Return the (X, Y) coordinate for the center point of the cell that contains the specified text.  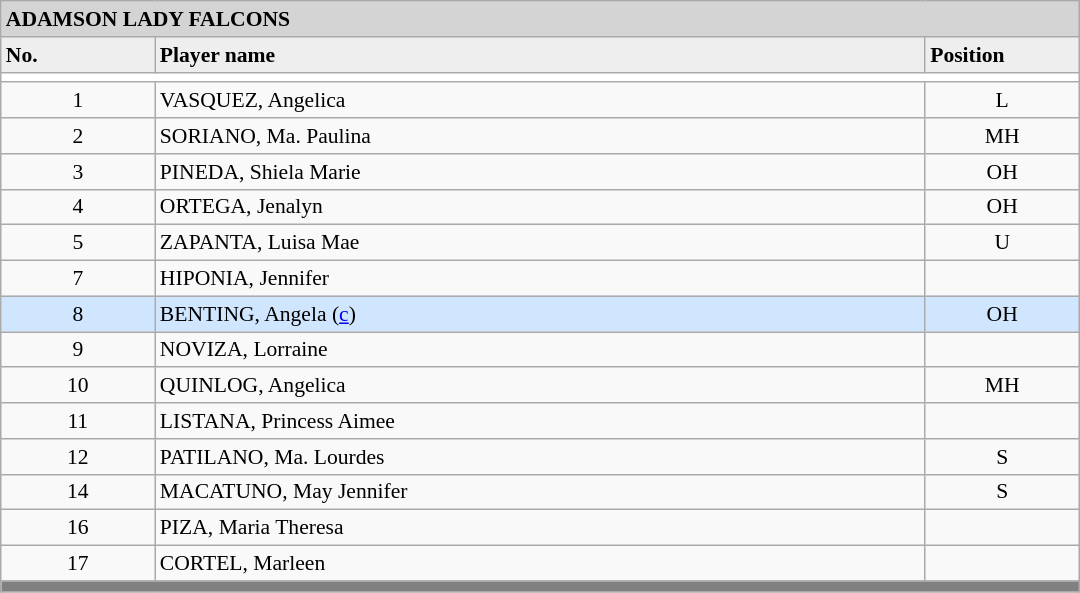
3 (78, 172)
ADAMSON LADY FALCONS (540, 19)
VASQUEZ, Angelica (540, 101)
QUINLOG, Angelica (540, 386)
ZAPANTA, Luisa Mae (540, 243)
SORIANO, Ma. Paulina (540, 136)
2 (78, 136)
ORTEGA, Jenalyn (540, 207)
U (1002, 243)
MACATUNO, May Jennifer (540, 492)
HIPONIA, Jennifer (540, 279)
Player name (540, 55)
8 (78, 314)
NOVIZA, Lorraine (540, 350)
7 (78, 279)
PATILANO, Ma. Lourdes (540, 457)
LISTANA, Princess Aimee (540, 421)
CORTEL, Marleen (540, 564)
12 (78, 457)
1 (78, 101)
9 (78, 350)
10 (78, 386)
L (1002, 101)
14 (78, 492)
16 (78, 528)
5 (78, 243)
PINEDA, Shiela Marie (540, 172)
BENTING, Angela (c) (540, 314)
4 (78, 207)
11 (78, 421)
17 (78, 564)
Position (1002, 55)
No. (78, 55)
PIZA, Maria Theresa (540, 528)
